Output the [X, Y] coordinate of the center of the cell containing the given text.  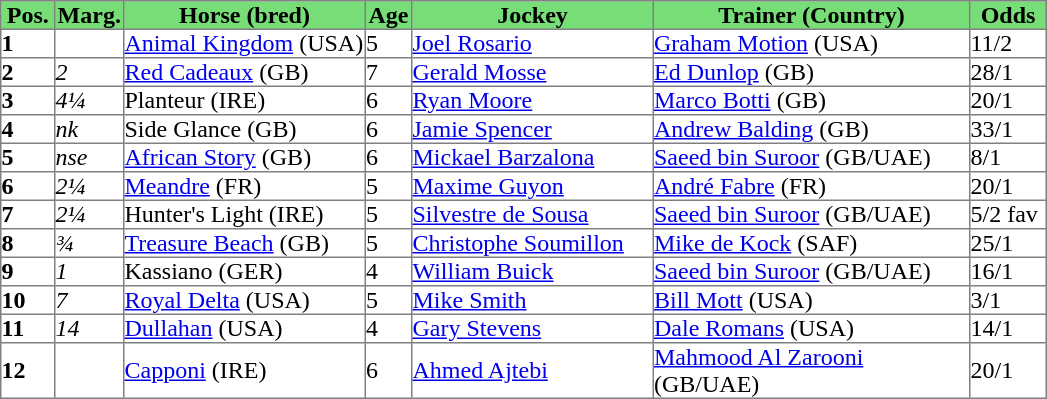
¾ [90, 243]
Gary Stevens [533, 328]
12 [28, 371]
Marg. [90, 15]
Planteur (IRE) [245, 100]
Graham Motion (USA) [811, 43]
Dale Romans (USA) [811, 328]
11 [28, 328]
Hunter's Light (IRE) [245, 214]
Christophe Soumillon [533, 243]
11/2 [1008, 43]
Odds [1008, 15]
William Buick [533, 271]
nk [90, 129]
Mahmood Al Zarooni (GB/UAE) [811, 371]
Ahmed Ajtebi [533, 371]
Bill Mott (USA) [811, 300]
14/1 [1008, 328]
Jockey [533, 15]
5/2 fav [1008, 214]
25/1 [1008, 243]
Mickael Barzalona [533, 157]
8 [28, 243]
Horse (bred) [245, 15]
28/1 [1008, 72]
Treasure Beach (GB) [245, 243]
Andrew Balding (GB) [811, 129]
16/1 [1008, 271]
Marco Botti (GB) [811, 100]
33/1 [1008, 129]
Maxime Guyon [533, 186]
Ryan Moore [533, 100]
3/1 [1008, 300]
Gerald Mosse [533, 72]
9 [28, 271]
4¼ [90, 100]
Red Cadeaux (GB) [245, 72]
African Story (GB) [245, 157]
Meandre (FR) [245, 186]
Joel Rosario [533, 43]
Capponi (IRE) [245, 371]
Jamie Spencer [533, 129]
Mike Smith [533, 300]
Mike de Kock (SAF) [811, 243]
Trainer (Country) [811, 15]
Animal Kingdom (USA) [245, 43]
Age [388, 15]
Pos. [28, 15]
Dullahan (USA) [245, 328]
Ed Dunlop (GB) [811, 72]
André Fabre (FR) [811, 186]
Silvestre de Sousa [533, 214]
Side Glance (GB) [245, 129]
nse [90, 157]
3 [28, 100]
8/1 [1008, 157]
Royal Delta (USA) [245, 300]
14 [90, 328]
Kassiano (GER) [245, 271]
10 [28, 300]
